Capture the cell that displays the provided text and extract its [x, y] central coordinate. 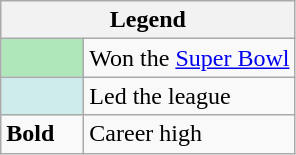
Led the league [190, 96]
Won the Super Bowl [190, 58]
Bold [42, 134]
Legend [148, 20]
Career high [190, 134]
